Scan for the cell matching the given text and deliver its (x, y) coordinate at center. 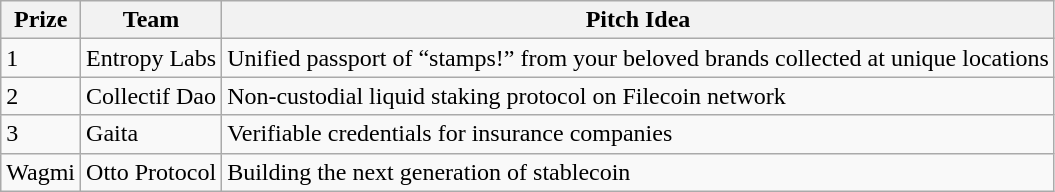
Pitch Idea (638, 20)
Wagmi (41, 172)
Otto Protocol (152, 172)
Team (152, 20)
Unified passport of “stamps!” from your beloved brands collected at unique locations (638, 58)
Verifiable credentials for insurance companies (638, 134)
Building the next generation of stablecoin (638, 172)
3 (41, 134)
1 (41, 58)
Gaita (152, 134)
Collectif Dao (152, 96)
Non-custodial liquid staking protocol on Filecoin network (638, 96)
Entropy Labs (152, 58)
Prize (41, 20)
2 (41, 96)
